Detect which cell encompasses the target text, then output its (x, y) center coordinate. 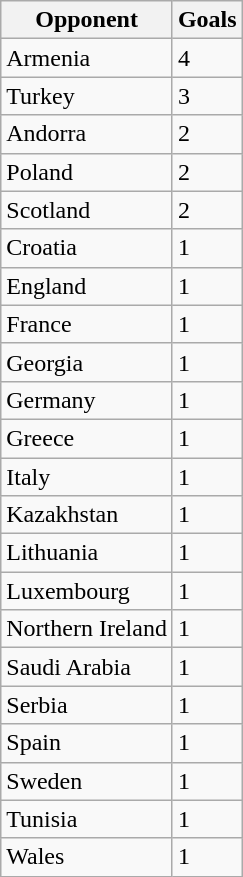
France (87, 324)
Saudi Arabia (87, 667)
Northern Ireland (87, 629)
Scotland (87, 210)
Opponent (87, 20)
Luxembourg (87, 591)
Poland (87, 172)
Lithuania (87, 553)
Turkey (87, 96)
Kazakhstan (87, 515)
Armenia (87, 58)
Wales (87, 857)
England (87, 286)
4 (207, 58)
Greece (87, 438)
Italy (87, 477)
Croatia (87, 248)
Spain (87, 743)
Tunisia (87, 819)
Sweden (87, 781)
Goals (207, 20)
Andorra (87, 134)
Germany (87, 400)
Serbia (87, 705)
3 (207, 96)
Georgia (87, 362)
